Determine the (X, Y) coordinate at the center of the cell enclosing the given text.  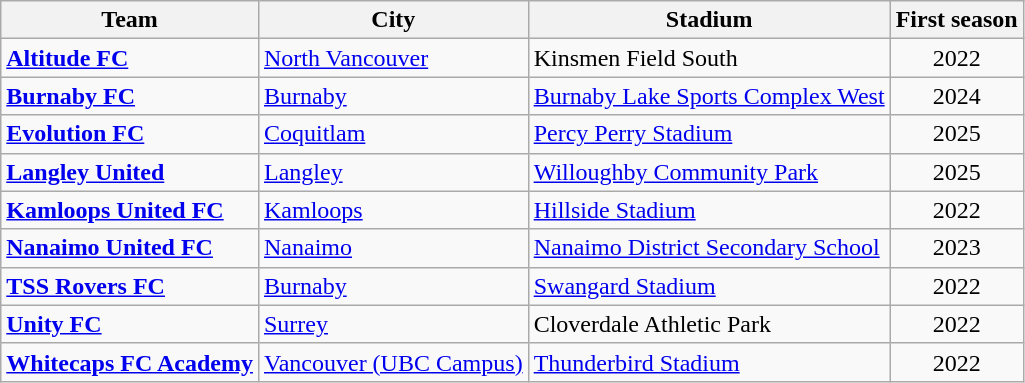
Burnaby FC (130, 96)
Kamloops United FC (130, 210)
Unity FC (130, 324)
Cloverdale Athletic Park (709, 324)
Thunderbird Stadium (709, 362)
TSS Rovers FC (130, 286)
Kamloops (393, 210)
Whitecaps FC Academy (130, 362)
Surrey (393, 324)
Nanaimo (393, 248)
Percy Perry Stadium (709, 134)
2024 (956, 96)
Hillside Stadium (709, 210)
Swangard Stadium (709, 286)
Vancouver (UBC Campus) (393, 362)
Willoughby Community Park (709, 172)
North Vancouver (393, 58)
Nanaimo United FC (130, 248)
Team (130, 20)
Altitude FC (130, 58)
Burnaby Lake Sports Complex West (709, 96)
Evolution FC (130, 134)
2023 (956, 248)
City (393, 20)
Langley (393, 172)
Kinsmen Field South (709, 58)
First season (956, 20)
Langley United (130, 172)
Coquitlam (393, 134)
Stadium (709, 20)
Nanaimo District Secondary School (709, 248)
